Provide the [x, y] coordinate of the cell's center where the given text is located.  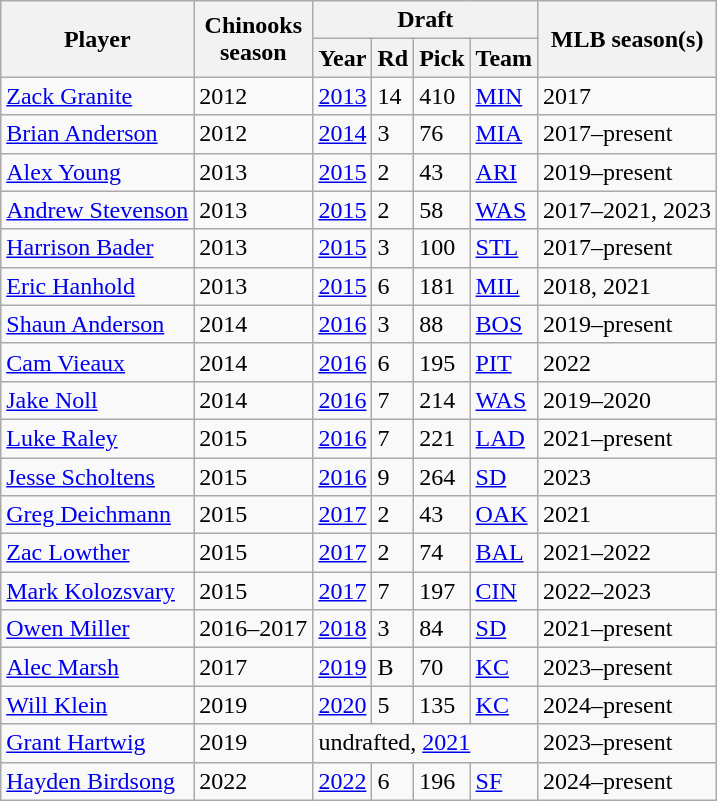
76 [442, 134]
LAD [504, 438]
Alex Young [98, 172]
Zack Granite [98, 96]
Player [98, 39]
70 [442, 667]
2019–2020 [628, 400]
PIT [504, 362]
Chinooksseason [254, 39]
MIN [504, 96]
2023 [628, 477]
OAK [504, 515]
Alec Marsh [98, 667]
2018, 2021 [628, 286]
Jesse Scholtens [98, 477]
STL [504, 248]
Cam Vieaux [98, 362]
181 [442, 286]
Brian Anderson [98, 134]
BAL [504, 553]
100 [442, 248]
88 [442, 324]
221 [442, 438]
195 [442, 362]
197 [442, 591]
9 [393, 477]
84 [442, 629]
135 [442, 705]
BOS [504, 324]
Luke Raley [98, 438]
5 [393, 705]
Mark Kolozsvary [98, 591]
MIL [504, 286]
Andrew Stevenson [98, 210]
58 [442, 210]
Team [504, 58]
Jake Noll [98, 400]
196 [442, 781]
Year [342, 58]
Shaun Anderson [98, 324]
2020 [342, 705]
CIN [504, 591]
Draft [426, 20]
2018 [342, 629]
2017–2021, 2023 [628, 210]
2021–2022 [628, 553]
Greg Deichmann [98, 515]
Rd [393, 58]
2021 [628, 515]
Zac Lowther [98, 553]
214 [442, 400]
MLB season(s) [628, 39]
Eric Hanhold [98, 286]
SF [504, 781]
Grant Hartwig [98, 743]
Hayden Birdsong [98, 781]
Harrison Bader [98, 248]
Will Klein [98, 705]
ARI [504, 172]
2016–2017 [254, 629]
14 [393, 96]
2022–2023 [628, 591]
410 [442, 96]
undrafted, 2021 [426, 743]
B [393, 667]
MIA [504, 134]
Pick [442, 58]
Owen Miller [98, 629]
264 [442, 477]
74 [442, 553]
